Pinpoint the cell where the given text exists, returning its (X, Y) midpoint coordinate. 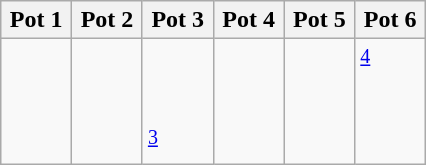
Pot 1 (36, 20)
Pot 3 (178, 20)
Pot 2 (108, 20)
3 (178, 102)
Pot 6 (390, 20)
4 (390, 102)
Pot 5 (320, 20)
Pot 4 (248, 20)
